Search for the cell housing the specified text and yield its (X, Y) center coordinate. 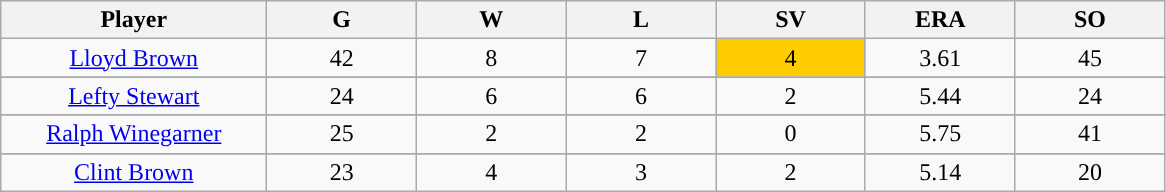
7 (641, 58)
5.44 (940, 96)
ERA (940, 20)
3 (641, 172)
41 (1090, 134)
Ralph Winegarner (134, 134)
5.14 (940, 172)
45 (1090, 58)
Clint Brown (134, 172)
Player (134, 20)
SV (791, 20)
42 (342, 58)
L (641, 20)
Lloyd Brown (134, 58)
25 (342, 134)
8 (491, 58)
Lefty Stewart (134, 96)
20 (1090, 172)
W (491, 20)
23 (342, 172)
G (342, 20)
3.61 (940, 58)
5.75 (940, 134)
SO (1090, 20)
0 (791, 134)
